Return [x, y] of the center of cell containing provided text 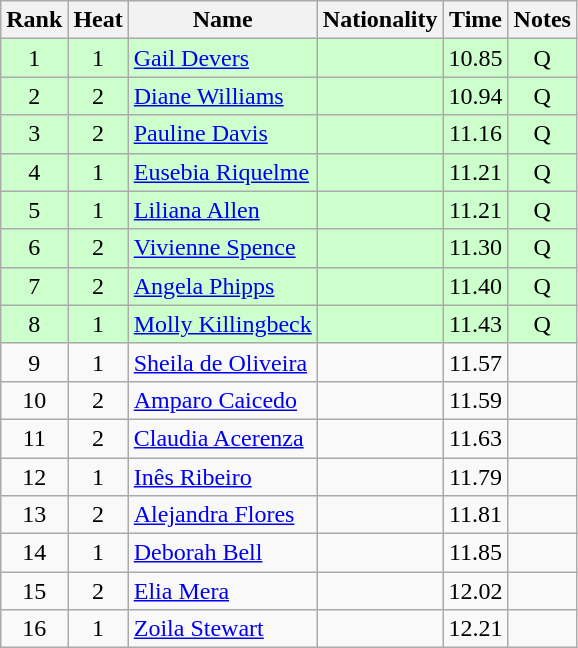
Pauline Davis [222, 134]
Molly Killingbeck [222, 324]
Name [222, 20]
Eusebia Riquelme [222, 172]
6 [34, 248]
11.30 [476, 248]
Notes [542, 20]
Elia Mera [222, 591]
Claudia Acerenza [222, 438]
12 [34, 477]
12.02 [476, 591]
Liliana Allen [222, 210]
Amparo Caicedo [222, 400]
11 [34, 438]
Zoila Stewart [222, 629]
Diane Williams [222, 96]
Angela Phipps [222, 286]
13 [34, 515]
11.16 [476, 134]
9 [34, 362]
11.59 [476, 400]
10 [34, 400]
Vivienne Spence [222, 248]
10.94 [476, 96]
8 [34, 324]
10.85 [476, 58]
4 [34, 172]
15 [34, 591]
3 [34, 134]
Time [476, 20]
Inês Ribeiro [222, 477]
16 [34, 629]
Rank [34, 20]
11.57 [476, 362]
11.43 [476, 324]
Gail Devers [222, 58]
11.40 [476, 286]
11.85 [476, 553]
5 [34, 210]
11.63 [476, 438]
Nationality [380, 20]
Alejandra Flores [222, 515]
7 [34, 286]
Heat [98, 20]
11.79 [476, 477]
Deborah Bell [222, 553]
14 [34, 553]
12.21 [476, 629]
Sheila de Oliveira [222, 362]
11.81 [476, 515]
